Locate the cell with the specified text and output its [x, y] center coordinate. 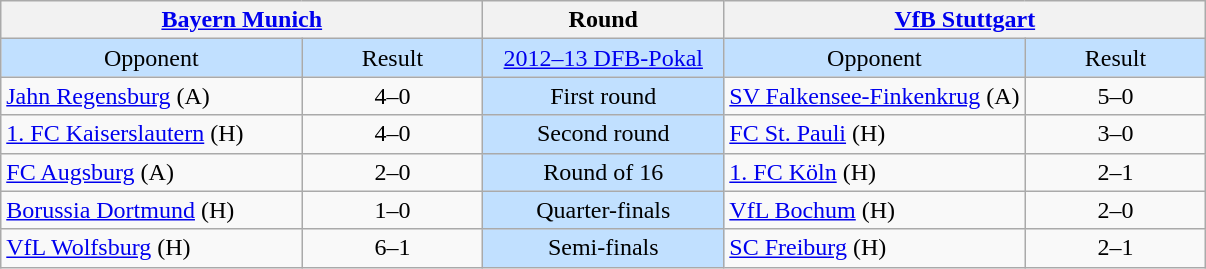
Bayern Munich [242, 20]
5–0 [1116, 96]
VfB Stuttgart [965, 20]
VfL Wolfsburg (H) [152, 248]
VfL Bochum (H) [874, 210]
SV Falkensee-Finkenkrug (A) [874, 96]
FC St. Pauli (H) [874, 134]
2012–13 DFB-Pokal [604, 58]
1–0 [392, 210]
Round [604, 20]
1. FC Kaiserslautern (H) [152, 134]
1. FC Köln (H) [874, 172]
Borussia Dortmund (H) [152, 210]
Semi-finals [604, 248]
Quarter-finals [604, 210]
SC Freiburg (H) [874, 248]
Second round [604, 134]
6–1 [392, 248]
FC Augsburg (A) [152, 172]
3–0 [1116, 134]
Round of 16 [604, 172]
Jahn Regensburg (A) [152, 96]
First round [604, 96]
